Extract the [x, y] coordinate from the center of the cell holding the provided text.  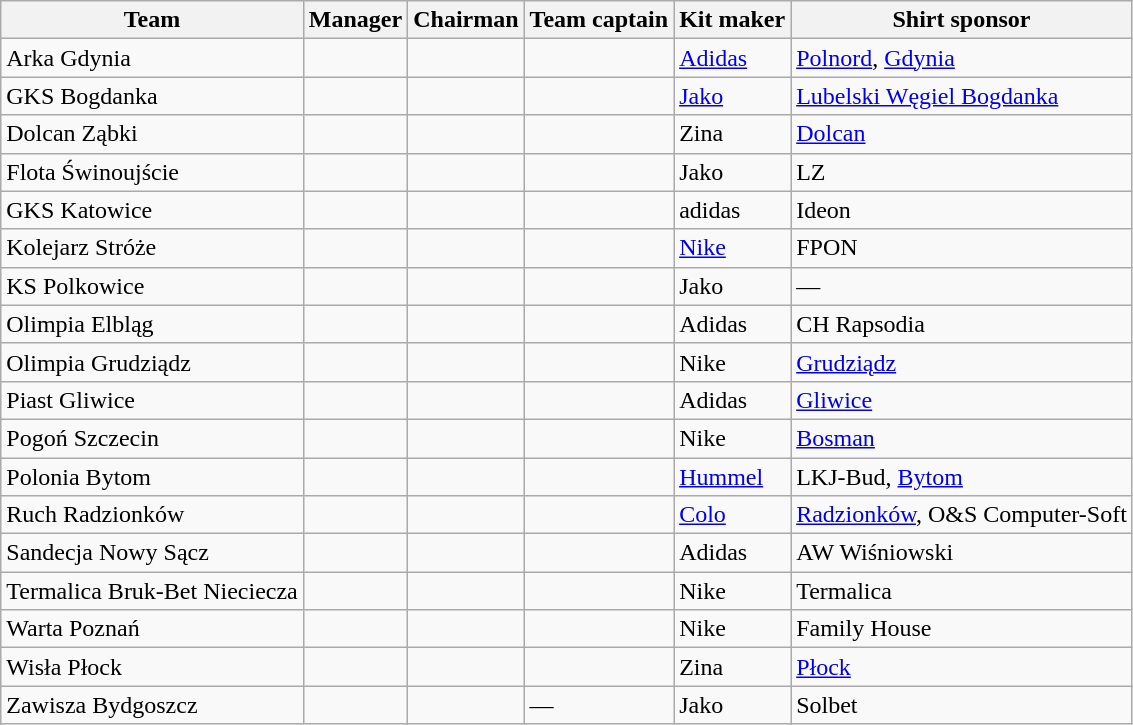
Gliwice [962, 400]
Pogoń Szczecin [152, 438]
Dolcan Ząbki [152, 134]
AW Wiśniowski [962, 553]
GKS Katowice [152, 210]
Team [152, 20]
Grudziądz [962, 362]
Olimpia Elbląg [152, 324]
Solbet [962, 705]
Kit maker [732, 20]
Płock [962, 667]
Lubelski Węgiel Bogdanka [962, 96]
Arka Gdynia [152, 58]
Ruch Radzionków [152, 515]
Bosman [962, 438]
Termalica Bruk-Bet Nieciecza [152, 591]
KS Polkowice [152, 286]
Polonia Bytom [152, 477]
Ideon [962, 210]
CH Rapsodia [962, 324]
Shirt sponsor [962, 20]
Sandecja Nowy Sącz [152, 553]
Kolejarz Stróże [152, 248]
Team captain [599, 20]
Manager [355, 20]
Colo [732, 515]
Piast Gliwice [152, 400]
Wisła Płock [152, 667]
adidas [732, 210]
Chairman [466, 20]
GKS Bogdanka [152, 96]
Zawisza Bydgoszcz [152, 705]
Family House [962, 629]
Termalica [962, 591]
Dolcan [962, 134]
FPON [962, 248]
Warta Poznań [152, 629]
Radzionków, O&S Computer-Soft [962, 515]
Hummel [732, 477]
Polnord, Gdynia [962, 58]
LZ [962, 172]
Olimpia Grudziądz [152, 362]
LKJ-Bud, Bytom [962, 477]
Flota Świnoujście [152, 172]
